Determine the [X, Y] coordinate at the center of the cell enclosing the given text.  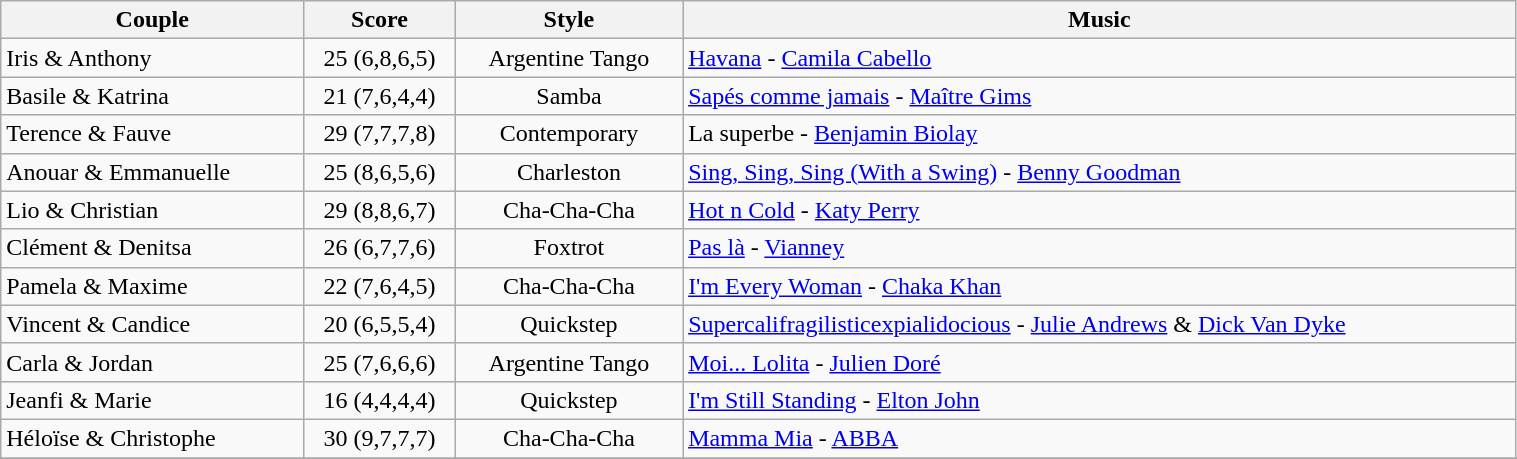
16 (4,4,4,4) [380, 400]
Couple [152, 20]
Music [1100, 20]
25 (7,6,6,6) [380, 362]
Pamela & Maxime [152, 286]
Moi... Lolita - Julien Doré [1100, 362]
30 (9,7,7,7) [380, 438]
Style [568, 20]
Sapés comme jamais - Maître Gims [1100, 96]
I'm Still Standing - Elton John [1100, 400]
25 (6,8,6,5) [380, 58]
Lio & Christian [152, 210]
Hot n Cold - Katy Perry [1100, 210]
Iris & Anthony [152, 58]
Anouar & Emmanuelle [152, 172]
Supercalifragilisticexpialidocious - Julie Andrews & Dick Van Dyke [1100, 324]
La superbe - Benjamin Biolay [1100, 134]
Basile & Katrina [152, 96]
Vincent & Candice [152, 324]
Contemporary [568, 134]
25 (8,6,5,6) [380, 172]
Foxtrot [568, 248]
29 (8,8,6,7) [380, 210]
Héloïse & Christophe [152, 438]
26 (6,7,7,6) [380, 248]
Terence & Fauve [152, 134]
I'm Every Woman - Chaka Khan [1100, 286]
Mamma Mia - ABBA [1100, 438]
Clément & Denitsa [152, 248]
20 (6,5,5,4) [380, 324]
21 (7,6,4,4) [380, 96]
22 (7,6,4,5) [380, 286]
Havana - Camila Cabello [1100, 58]
Charleston [568, 172]
29 (7,7,7,8) [380, 134]
Samba [568, 96]
Sing, Sing, Sing (With a Swing) - Benny Goodman [1100, 172]
Pas là - Vianney [1100, 248]
Jeanfi & Marie [152, 400]
Carla & Jordan [152, 362]
Score [380, 20]
